Find where the given text appears and provide that cell's center as (X, Y) coordinate. 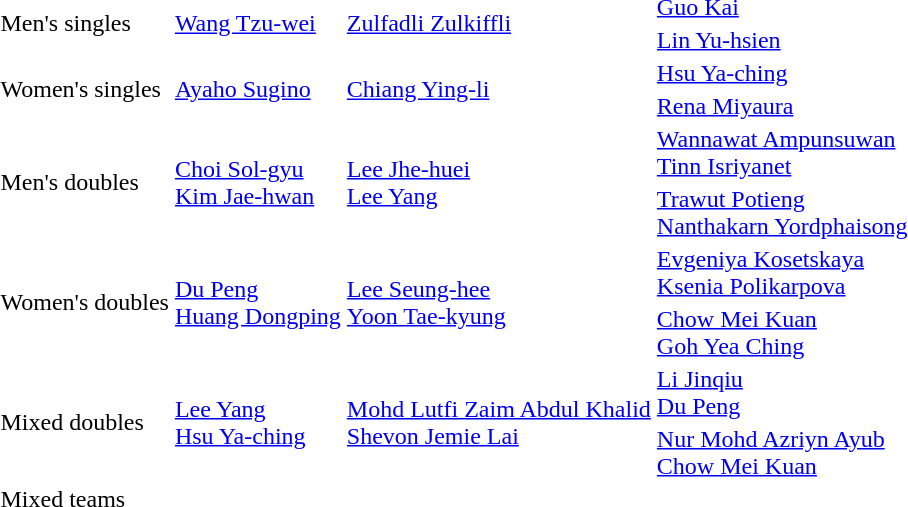
Lee Seung-hee Yoon Tae-kyung (498, 302)
Chiang Ying-li (498, 90)
Mohd Lutfi Zaim Abdul Khalid Shevon Jemie Lai (498, 422)
Lee Jhe-huei Lee Yang (498, 182)
Lee Yang Hsu Ya-ching (258, 422)
Du Peng Huang Dongping (258, 302)
Choi Sol-gyu Kim Jae-hwan (258, 182)
Ayaho Sugino (258, 90)
